Locate the cell with the specified text and output its [x, y] center coordinate. 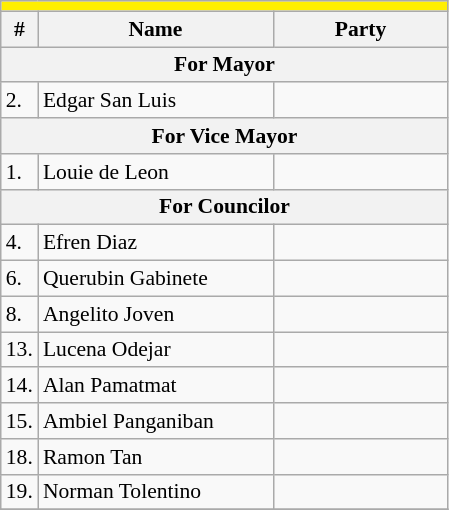
Party [360, 29]
14. [20, 386]
19. [20, 492]
For Councilor [224, 207]
2. [20, 101]
Name [156, 29]
1. [20, 172]
# [20, 29]
4. [20, 243]
Angelito Joven [156, 314]
Norman Tolentino [156, 492]
Lucena Odejar [156, 350]
6. [20, 279]
15. [20, 421]
Edgar San Luis [156, 101]
For Vice Mayor [224, 136]
Efren Diaz [156, 243]
Louie de Leon [156, 172]
13. [20, 350]
8. [20, 314]
18. [20, 457]
Querubin Gabinete [156, 279]
Ambiel Panganiban [156, 421]
Alan Pamatmat [156, 386]
Ramon Tan [156, 457]
For Mayor [224, 65]
